Pinpoint the cell where the given text exists, returning its [x, y] midpoint coordinate. 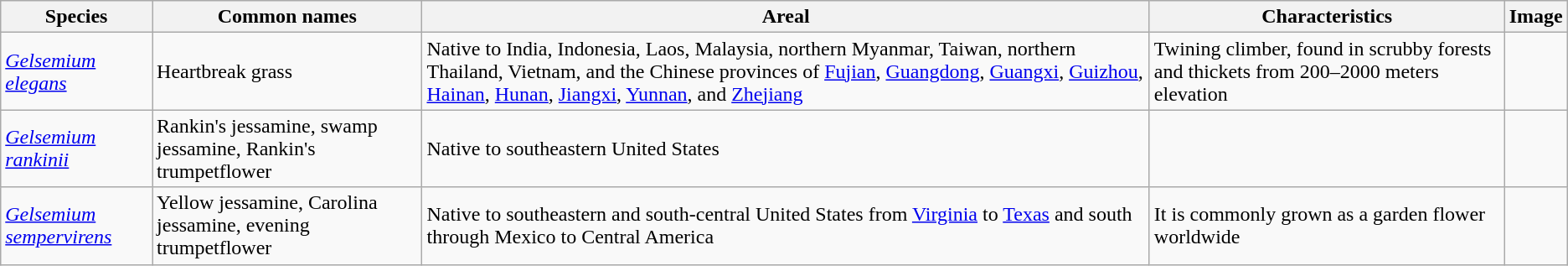
Areal [786, 17]
Image [1536, 17]
Native to southeastern and south-central United States from Virginia to Texas and south through Mexico to Central America [786, 226]
Rankin's jessamine, swamp jessamine, Rankin's trumpetflower [287, 149]
Gelsemium rankinii [77, 149]
Twining climber, found in scrubby forests and thickets from 200–2000 meters elevation [1327, 71]
Species [77, 17]
Characteristics [1327, 17]
Heartbreak grass [287, 71]
Gelsemium sempervirens [77, 226]
Common names [287, 17]
It is commonly grown as a garden flower worldwide [1327, 226]
Gelsemium elegans [77, 71]
Native to southeastern United States [786, 149]
Yellow jessamine, Carolina jessamine, evening trumpetflower [287, 226]
